For the text-containing cell, return its midpoint in [x, y] coordinate format. 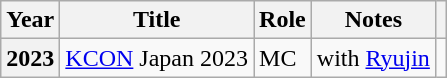
Year [30, 20]
Notes [373, 20]
MC [283, 58]
with Ryujin [373, 58]
2023 [30, 58]
Role [283, 20]
Title [157, 20]
KCON Japan 2023 [157, 58]
